Scan for the cell matching the given text and deliver its [X, Y] coordinate at center. 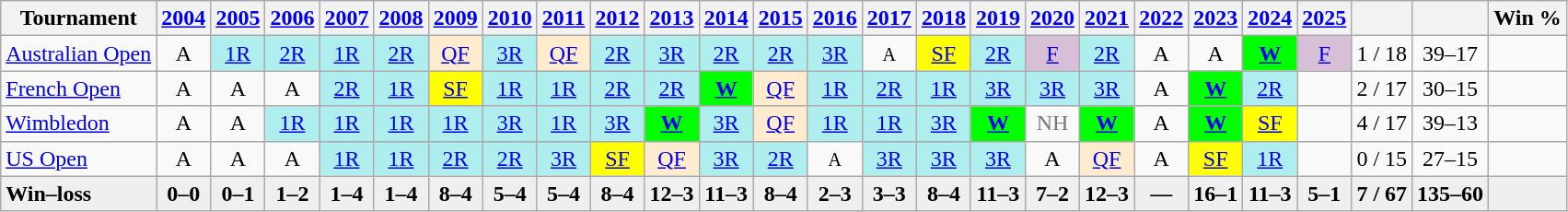
2004 [184, 18]
2022 [1162, 18]
2009 [455, 18]
NH [1051, 124]
39–17 [1451, 53]
0–0 [184, 194]
27–15 [1451, 159]
2024 [1271, 18]
2 / 17 [1382, 88]
2021 [1107, 18]
1 / 18 [1382, 53]
2014 [726, 18]
2023 [1215, 18]
135–60 [1451, 194]
— [1162, 194]
1–2 [293, 194]
2008 [401, 18]
Australian Open [79, 53]
30–15 [1451, 88]
2017 [889, 18]
2011 [563, 18]
Wimbledon [79, 124]
2013 [672, 18]
2005 [238, 18]
7–2 [1051, 194]
Win % [1528, 18]
2020 [1051, 18]
0 / 15 [1382, 159]
3–3 [889, 194]
39–13 [1451, 124]
2006 [293, 18]
2016 [834, 18]
2019 [998, 18]
Tournament [79, 18]
Win–loss [79, 194]
0–1 [238, 194]
4 / 17 [1382, 124]
2012 [617, 18]
16–1 [1215, 194]
5–1 [1324, 194]
2015 [781, 18]
US Open [79, 159]
French Open [79, 88]
7 / 67 [1382, 194]
2007 [346, 18]
2–3 [834, 194]
2010 [510, 18]
2018 [943, 18]
2025 [1324, 18]
